Find where the given text appears and provide that cell's center as [x, y] coordinate. 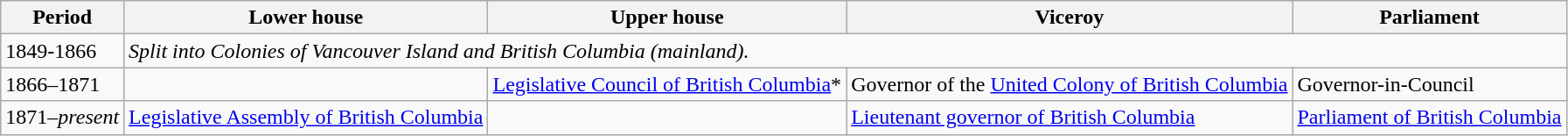
1849-1866 [63, 51]
Viceroy [1070, 18]
Upper house [667, 18]
Parliament of British Columbia [1429, 118]
Parliament [1429, 18]
Governor of the United Colony of British Columbia [1070, 84]
1871–present [63, 118]
Governor-in-Council [1429, 84]
1866–1871 [63, 84]
Legislative Assembly of British Columbia [306, 118]
Legislative Council of British Columbia* [667, 84]
Lieutenant governor of British Columbia [1070, 118]
Period [63, 18]
Split into Colonies of Vancouver Island and British Columbia (mainland). [845, 51]
Lower house [306, 18]
